Return the [x, y] coordinate for the center point of the cell that contains the specified text.  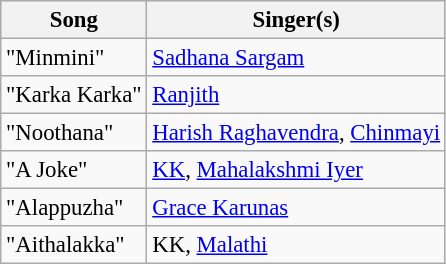
"Alappuzha" [74, 208]
"Aithalakka" [74, 245]
Ranjith [296, 95]
"Noothana" [74, 133]
"Karka Karka" [74, 95]
Song [74, 20]
KK, Mahalakshmi Iyer [296, 170]
Harish Raghavendra, Chinmayi [296, 133]
KK, Malathi [296, 245]
Singer(s) [296, 20]
Sadhana Sargam [296, 58]
"A Joke" [74, 170]
"Minmini" [74, 58]
Grace Karunas [296, 208]
